Provide the [x, y] coordinate of the cell's center where the given text is located.  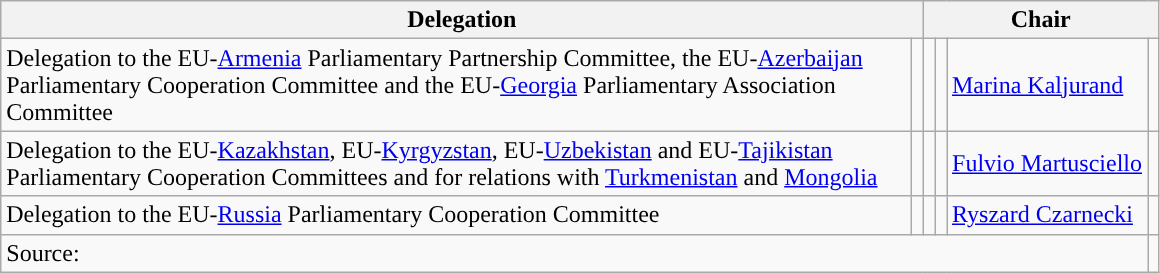
Marina Kaljurand [1046, 85]
Delegation to the EU-Russia Parliamentary Cooperation Committee [456, 215]
Source: [574, 253]
Ryszard Czarnecki [1046, 215]
Fulvio Martusciello [1046, 164]
Delegation [462, 20]
Chair [1041, 20]
